Determine the [X, Y] coordinate at the center of the cell enclosing the given text.  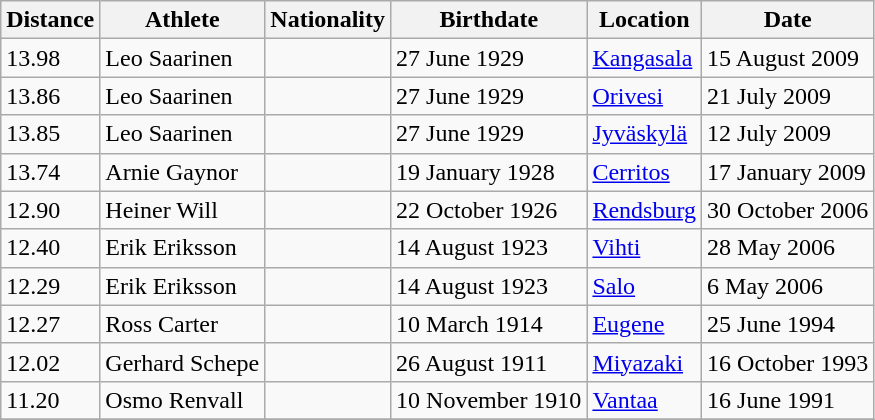
12.40 [50, 248]
Nationality [328, 20]
Distance [50, 20]
Osmo Renvall [182, 400]
16 June 1991 [788, 400]
12.27 [50, 324]
21 July 2009 [788, 96]
13.85 [50, 134]
13.74 [50, 172]
Kangasala [644, 58]
10 November 1910 [489, 400]
22 October 1926 [489, 210]
Gerhard Schepe [182, 362]
Orivesi [644, 96]
Cerritos [644, 172]
30 October 2006 [788, 210]
15 August 2009 [788, 58]
17 January 2009 [788, 172]
Birthdate [489, 20]
16 October 1993 [788, 362]
Miyazaki [644, 362]
13.98 [50, 58]
13.86 [50, 96]
12 July 2009 [788, 134]
12.02 [50, 362]
Ross Carter [182, 324]
Eugene [644, 324]
Rendsburg [644, 210]
Arnie Gaynor [182, 172]
Jyväskylä [644, 134]
28 May 2006 [788, 248]
19 January 1928 [489, 172]
10 March 1914 [489, 324]
Date [788, 20]
6 May 2006 [788, 286]
Location [644, 20]
12.29 [50, 286]
11.20 [50, 400]
26 August 1911 [489, 362]
12.90 [50, 210]
Salo [644, 286]
Athlete [182, 20]
Vihti [644, 248]
25 June 1994 [788, 324]
Heiner Will [182, 210]
Vantaa [644, 400]
